Scan for the cell matching the given text and deliver its [x, y] coordinate at center. 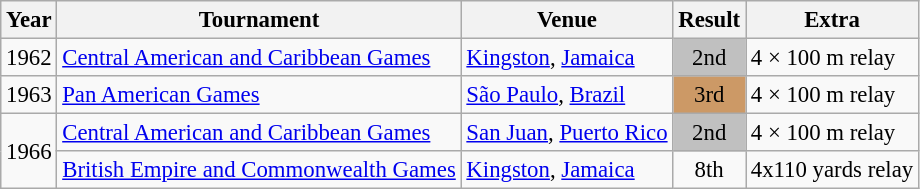
1963 [29, 95]
Pan American Games [259, 95]
Extra [832, 20]
Venue [567, 20]
Year [29, 20]
1962 [29, 58]
8th [710, 170]
Result [710, 20]
British Empire and Commonwealth Games [259, 170]
São Paulo, Brazil [567, 95]
3rd [710, 95]
4x110 yards relay [832, 170]
San Juan, Puerto Rico [567, 133]
1966 [29, 152]
Tournament [259, 20]
